Return the [X, Y] coordinate for the center point of the cell that contains the specified text.  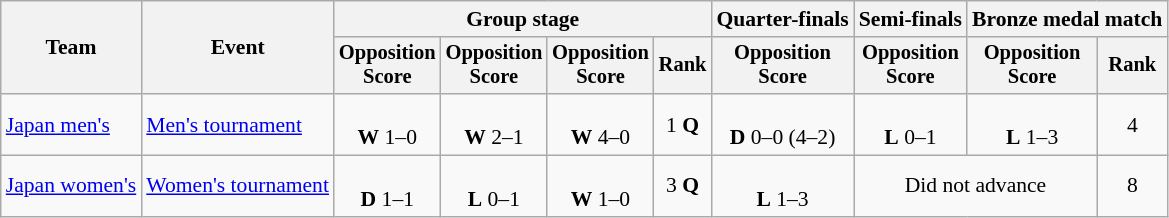
Bronze medal match [1067, 19]
8 [1132, 186]
Group stage [522, 19]
4 [1132, 124]
Japan women's [72, 186]
Quarter-finals [782, 19]
D 1–1 [388, 186]
W 2–1 [494, 124]
Event [238, 48]
Women's tournament [238, 186]
Men's tournament [238, 124]
Semi-finals [910, 19]
Team [72, 48]
D 0–0 (4–2) [782, 124]
1 Q [683, 124]
Japan men's [72, 124]
Did not advance [976, 186]
W 4–0 [600, 124]
3 Q [683, 186]
